Provide the [x, y] coordinate of the cell's center where the given text is located.  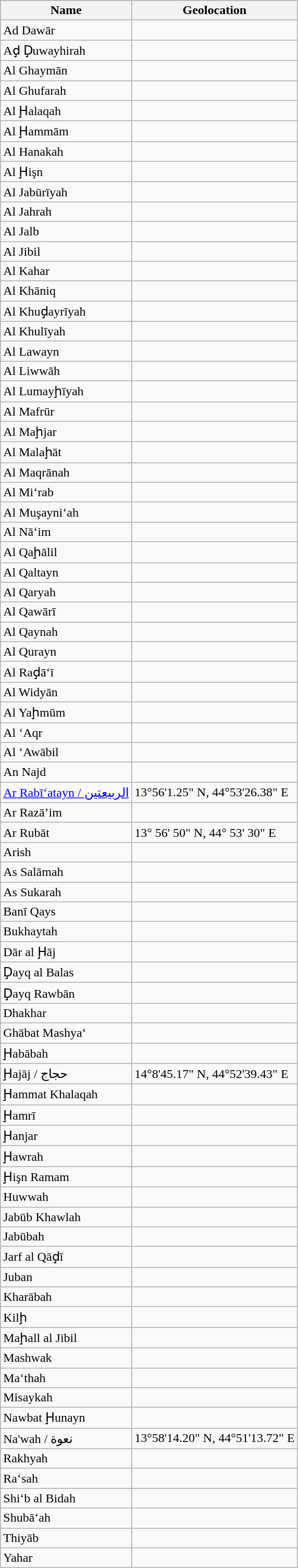
Bukhaytah [66, 932]
Ar Razā’im [66, 812]
Juban [66, 1277]
As Salāmah [66, 872]
Al Malaḩāt [66, 453]
Thiyāb [66, 1538]
Ghābat Mashya‘ [66, 1033]
Jarf al Qāḑī [66, 1257]
Yahar [66, 1558]
Al Jibil [66, 252]
Al Yaḩmūm [66, 712]
Al Khāniq [66, 291]
Al Liwwāh [66, 371]
13°56'1.25" N, 44°53'26.38" E [215, 793]
Mashwak [66, 1358]
Na'wah / نعوة [66, 1438]
Al Qaynah [66, 632]
Al Ghaymān [66, 70]
13° 56' 50" N, 44° 53' 30" E [215, 832]
Ḑayq al Balas [66, 972]
Shi‘b al Bidah [66, 1498]
Ḩanjar [66, 1136]
Ḩişn Ramam [66, 1177]
Al Lawayn [66, 351]
Al Mafrūr [66, 411]
Misaykah [66, 1398]
Al Qurayn [66, 651]
Nawbat Ḩunayn [66, 1418]
Al ‘Awābil [66, 752]
Al Jalb [66, 231]
Shubā‘ah [66, 1518]
Dār al Ḩāj [66, 952]
Al Raḑā‘ī [66, 672]
Ar Rabī‘atayn / الربيعتين [66, 793]
An Najd [66, 772]
Al Ḩalaqah [66, 111]
Kharābah [66, 1297]
Maḩall al Jibil [66, 1338]
Huwwah [66, 1197]
Ḩajāj / حجاج [66, 1074]
Kilḩ [66, 1317]
Ma‘thah [66, 1377]
Jabūbah [66, 1237]
Jabūb Khawlah [66, 1217]
Al Qaltayn [66, 572]
Al Muşayni‘ah [66, 512]
Ḩabābah [66, 1053]
Al Qawārī [66, 612]
Ḩammat Khalaqah [66, 1095]
Al Jahrah [66, 211]
14°8'45.17" N, 44°52'39.43" E [215, 1074]
Al Lumayḩīyah [66, 391]
Dhakhar [66, 1013]
Name [66, 10]
Geolocation [215, 10]
Ra‘sah [66, 1478]
Ar Rubāt [66, 832]
Ḑayq Rawbān [66, 993]
Al Ḩammām [66, 131]
As Sukarah [66, 892]
Al ‘Aqr [66, 733]
Al Mi‘rab [66, 492]
Aḑ Ḑuwayhirah [66, 51]
Arish [66, 852]
Ad Dawār [66, 30]
Al Khulīyah [66, 331]
Al Maqrānah [66, 472]
Al Kahar [66, 271]
Al Ḩişn [66, 172]
Ḩamrī [66, 1115]
Al Khuḑayrīyah [66, 311]
Al Ghufarah [66, 90]
13°58'14.20" N, 44°51'13.72" E [215, 1438]
Al Jabūrīyah [66, 192]
Ḩawrah [66, 1156]
Al Maḩjar [66, 432]
Al Hanakah [66, 152]
Al Qaryah [66, 592]
Banī Qays [66, 912]
Rakhyah [66, 1459]
Al Widyān [66, 692]
Al Qaḩālil [66, 552]
Al Nā‘im [66, 532]
